From the cell containing the given text, extract its center point as [x, y] coordinate. 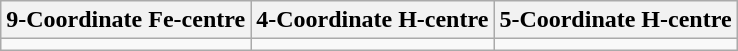
9-Coordinate Fe-centre [126, 20]
5-Coordinate H-centre [616, 20]
4-Coordinate H-centre [372, 20]
